Scan for the cell matching the given text and deliver its [X, Y] coordinate at center. 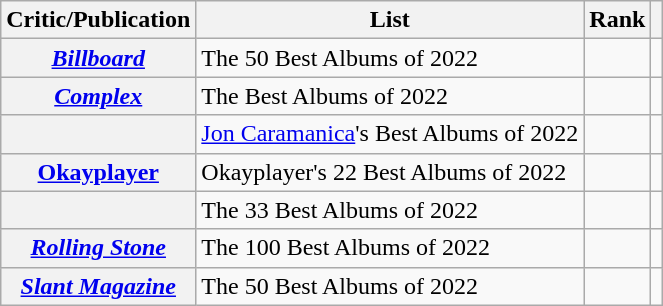
Slant Magazine [98, 286]
Rolling Stone [98, 248]
Okayplayer's 22 Best Albums of 2022 [390, 172]
Complex [98, 96]
Critic/Publication [98, 20]
Jon Caramanica's Best Albums of 2022 [390, 134]
The Best Albums of 2022 [390, 96]
Rank [618, 20]
The 100 Best Albums of 2022 [390, 248]
Okayplayer [98, 172]
Billboard [98, 58]
List [390, 20]
The 33 Best Albums of 2022 [390, 210]
